Scan for the cell matching the given text and deliver its (X, Y) coordinate at center. 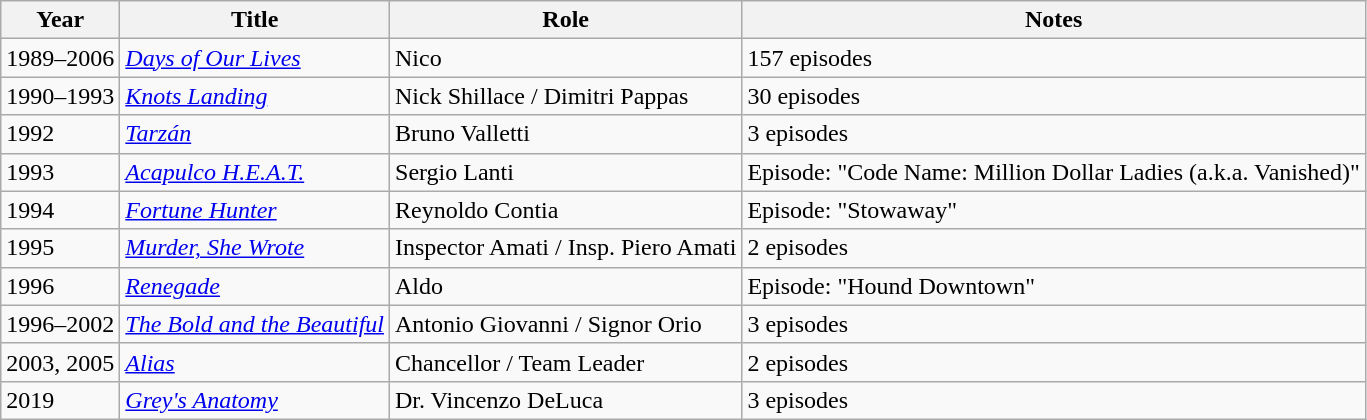
Inspector Amati / Insp. Piero Amati (566, 248)
1996 (60, 286)
Knots Landing (255, 96)
1989–2006 (60, 58)
Acapulco H.E.A.T. (255, 172)
157 episodes (1054, 58)
2003, 2005 (60, 362)
1990–1993 (60, 96)
1994 (60, 210)
Antonio Giovanni / Signor Orio (566, 324)
Murder, She Wrote (255, 248)
Sergio Lanti (566, 172)
Episode: "Code Name: Million Dollar Ladies (a.k.a. Vanished)" (1054, 172)
The Bold and the Beautiful (255, 324)
Aldo (566, 286)
Reynoldo Contia (566, 210)
Days of Our Lives (255, 58)
Fortune Hunter (255, 210)
Alias (255, 362)
1995 (60, 248)
Notes (1054, 20)
Chancellor / Team Leader (566, 362)
Nico (566, 58)
Year (60, 20)
Title (255, 20)
2019 (60, 400)
1996–2002 (60, 324)
Episode: "Hound Downtown" (1054, 286)
Nick Shillace / Dimitri Pappas (566, 96)
30 episodes (1054, 96)
Grey's Anatomy (255, 400)
Bruno Valletti (566, 134)
Tarzán (255, 134)
Renegade (255, 286)
Dr. Vincenzo DeLuca (566, 400)
Role (566, 20)
1993 (60, 172)
Episode: "Stowaway" (1054, 210)
1992 (60, 134)
